Find where the given text appears and provide that cell's center as [x, y] coordinate. 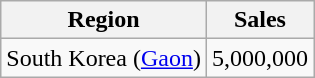
Region [104, 20]
South Korea (Gaon) [104, 58]
Sales [260, 20]
5,000,000 [260, 58]
